Return [x, y] of the center of cell containing provided text 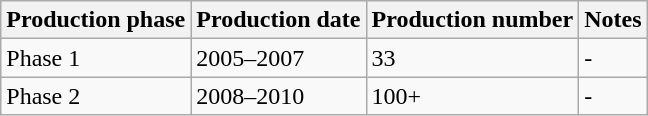
2008–2010 [278, 96]
100+ [472, 96]
Production date [278, 20]
33 [472, 58]
Notes [613, 20]
Phase 1 [96, 58]
Production phase [96, 20]
Phase 2 [96, 96]
2005–2007 [278, 58]
Production number [472, 20]
